Provide the (x, y) coordinate of the cell's center where the given text is located.  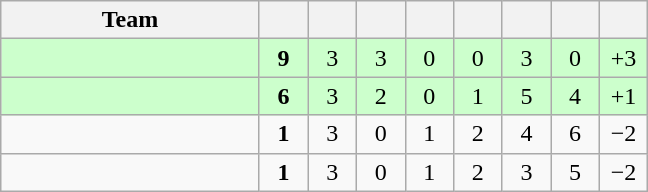
+3 (624, 58)
9 (284, 58)
Team (130, 20)
+1 (624, 96)
